Determine the [X, Y] coordinate at the center of the cell enclosing the given text.  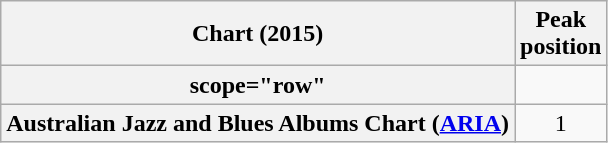
Peakposition [561, 34]
1 [561, 123]
Australian Jazz and Blues Albums Chart (ARIA) [258, 123]
scope="row" [258, 85]
Chart (2015) [258, 34]
